Scan for the cell matching the given text and deliver its [X, Y] coordinate at center. 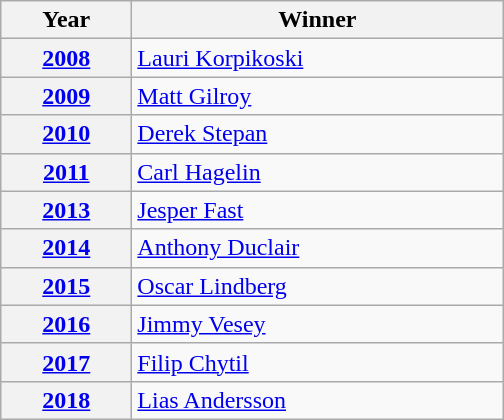
2015 [66, 286]
2016 [66, 324]
Lias Andersson [318, 400]
Oscar Lindberg [318, 286]
2008 [66, 58]
Matt Gilroy [318, 96]
Year [66, 20]
2014 [66, 248]
Lauri Korpikoski [318, 58]
Winner [318, 20]
2018 [66, 400]
2011 [66, 172]
2010 [66, 134]
2017 [66, 362]
Derek Stepan [318, 134]
Anthony Duclair [318, 248]
2009 [66, 96]
Carl Hagelin [318, 172]
2013 [66, 210]
Jesper Fast [318, 210]
Jimmy Vesey [318, 324]
Filip Chytil [318, 362]
